Return (x, y) of the center of cell containing provided text 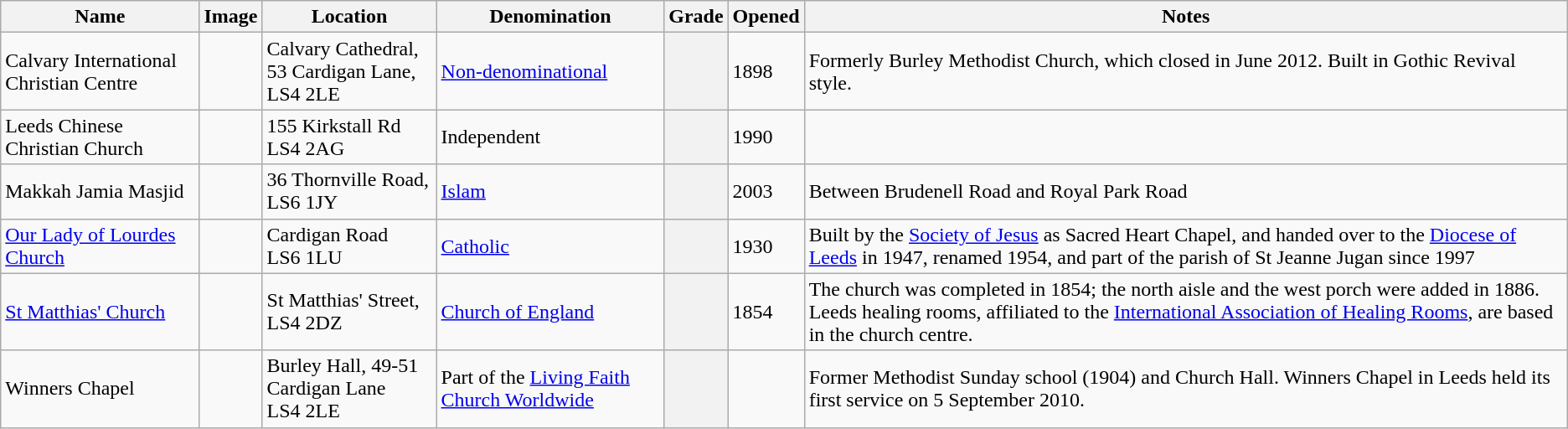
Burley Hall, 49-51 Cardigan LaneLS4 2LE (349, 389)
Grade (696, 17)
Leeds Chinese Christian Church (101, 137)
Between Brudenell Road and Royal Park Road (1186, 191)
2003 (766, 191)
Formerly Burley Methodist Church, which closed in June 2012. Built in Gothic Revival style. (1186, 71)
1898 (766, 71)
Non-denominational (550, 71)
Opened (766, 17)
1930 (766, 246)
St Matthias' Street, LS4 2DZ (349, 312)
Part of the Living Faith Church Worldwide (550, 389)
Location (349, 17)
Makkah Jamia Masjid (101, 191)
Winners Chapel (101, 389)
Cardigan RoadLS6 1LU (349, 246)
36 Thornville Road, LS6 1JY (349, 191)
155 Kirkstall RdLS4 2AG (349, 137)
Church of England (550, 312)
Calvary International Christian Centre (101, 71)
Independent (550, 137)
Islam (550, 191)
1990 (766, 137)
Denomination (550, 17)
Former Methodist Sunday school (1904) and Church Hall. Winners Chapel in Leeds held its first service on 5 September 2010. (1186, 389)
Name (101, 17)
Notes (1186, 17)
Calvary Cathedral,53 Cardigan Lane, LS4 2LE (349, 71)
1854 (766, 312)
St Matthias' Church (101, 312)
Image (231, 17)
Catholic (550, 246)
Our Lady of Lourdes Church (101, 246)
